Provide the (X, Y) coordinate of the cell's center where the given text is located.  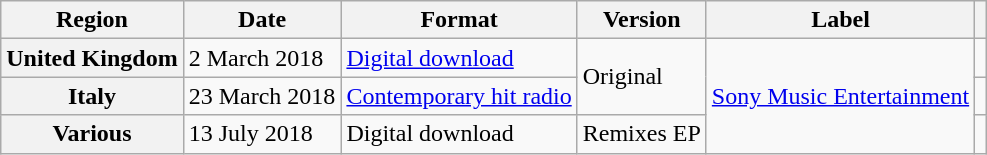
Format (459, 20)
Italy (92, 96)
23 March 2018 (262, 96)
Various (92, 134)
Remixes EP (642, 134)
Contemporary hit radio (459, 96)
Sony Music Entertainment (840, 96)
Version (642, 20)
United Kingdom (92, 58)
Label (840, 20)
Date (262, 20)
13 July 2018 (262, 134)
Original (642, 77)
Region (92, 20)
2 March 2018 (262, 58)
